Locate the cell with the specified text and output its (x, y) center coordinate. 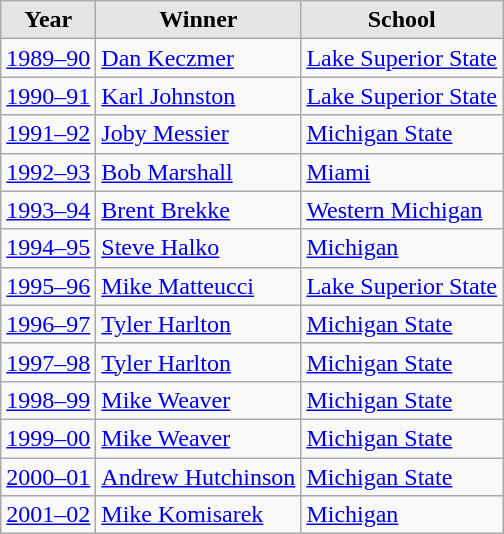
Brent Brekke (198, 210)
Andrew Hutchinson (198, 477)
Steve Halko (198, 248)
1999–00 (48, 438)
1989–90 (48, 58)
2001–02 (48, 515)
1995–96 (48, 286)
Bob Marshall (198, 172)
2000–01 (48, 477)
1990–91 (48, 96)
Winner (198, 20)
Dan Keczmer (198, 58)
Mike Komisarek (198, 515)
1998–99 (48, 400)
1996–97 (48, 324)
Year (48, 20)
1993–94 (48, 210)
Mike Matteucci (198, 286)
1992–93 (48, 172)
Miami (402, 172)
1991–92 (48, 134)
1997–98 (48, 362)
Joby Messier (198, 134)
1994–95 (48, 248)
School (402, 20)
Western Michigan (402, 210)
Karl Johnston (198, 96)
